Identify which cell holds the provided text, then report its (X, Y) central coordinate. 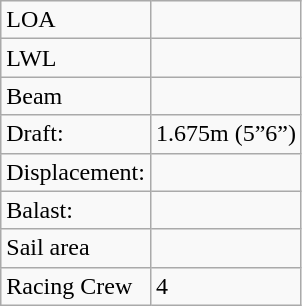
Displacement: (76, 172)
Draft: (76, 134)
Sail area (76, 248)
LWL (76, 58)
LOA (76, 20)
1.675m (5”6”) (226, 134)
4 (226, 286)
Beam (76, 96)
Balast: (76, 210)
Racing Crew (76, 286)
